From the cell containing the given text, extract its center point as (X, Y) coordinate. 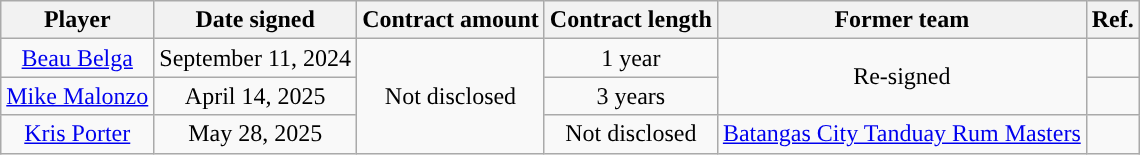
3 years (630, 96)
Ref. (1112, 20)
Contract length (630, 20)
Date signed (256, 20)
Beau Belga (78, 58)
September 11, 2024 (256, 58)
Former team (902, 20)
Kris Porter (78, 134)
April 14, 2025 (256, 96)
Player (78, 20)
1 year (630, 58)
May 28, 2025 (256, 134)
Contract amount (451, 20)
Batangas City Tanduay Rum Masters (902, 134)
Re-signed (902, 77)
Mike Malonzo (78, 96)
